Capture the cell that displays the provided text and extract its [x, y] central coordinate. 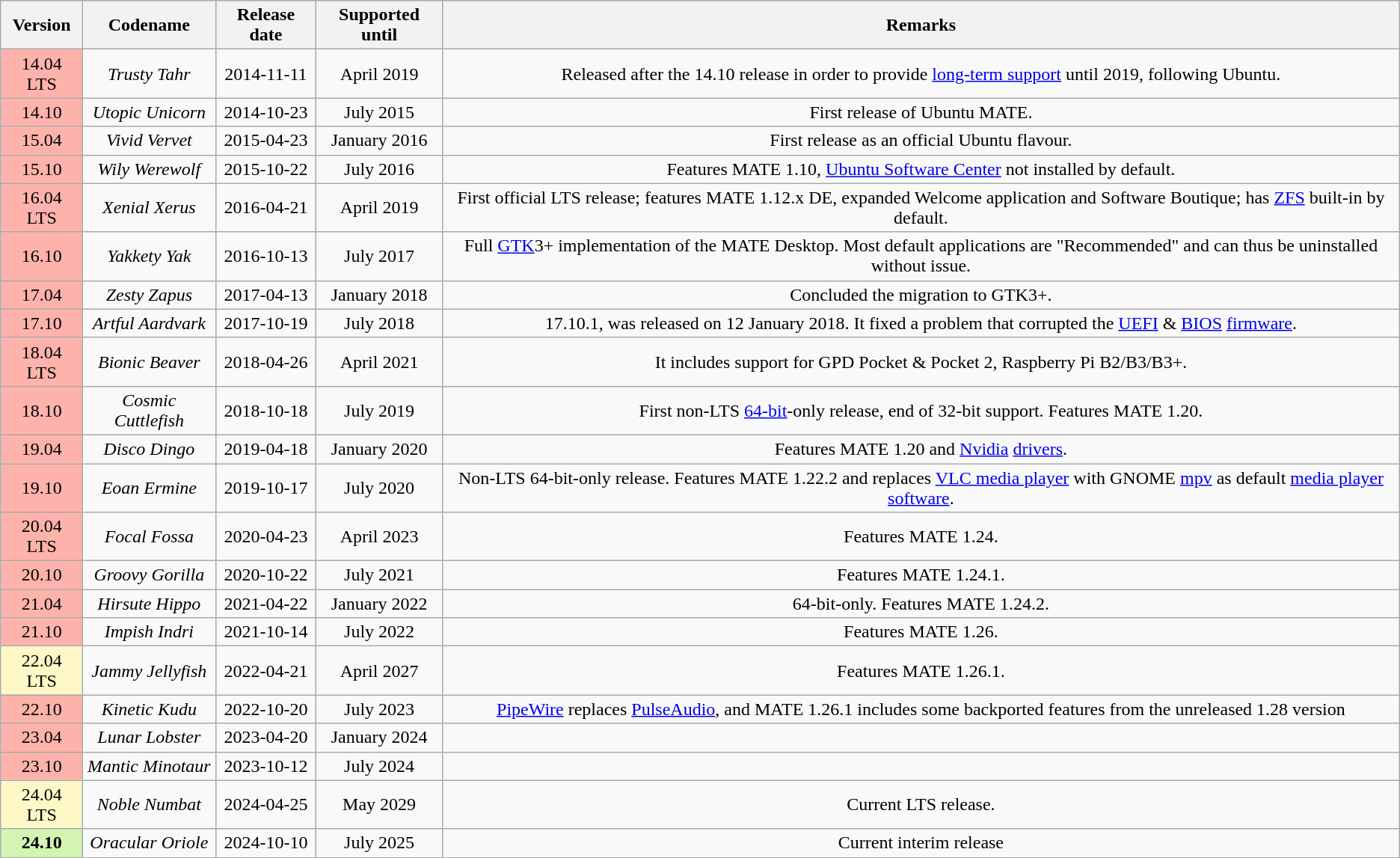
January 2020 [380, 449]
24.04 LTS [42, 805]
2022-04-21 [265, 670]
Oracular Oriole [150, 843]
Hirsute Hippo [150, 604]
Xenial Xerus [150, 208]
April 2027 [380, 670]
July 2025 [380, 843]
Features MATE 1.26.1. [921, 670]
Noble Numbat [150, 805]
Trusty Tahr [150, 73]
April 2021 [380, 362]
14.04 LTS [42, 73]
July 2019 [380, 410]
Artful Aardvark [150, 323]
Groovy Gorilla [150, 575]
Vivid Vervet [150, 141]
January 2016 [380, 141]
2018-04-26 [265, 362]
15.04 [42, 141]
PipeWire replaces PulseAudio, and MATE 1.26.1 includes some backported features from the unreleased 1.28 version [921, 709]
July 2024 [380, 766]
Disco Dingo [150, 449]
2015-04-23 [265, 141]
Bionic Beaver [150, 362]
July 2022 [380, 632]
Concluded the migration to GTK3+. [921, 295]
2024-10-10 [265, 843]
17.10 [42, 323]
July 2023 [380, 709]
July 2020 [380, 488]
2019-10-17 [265, 488]
2023-04-20 [265, 738]
2022-10-20 [265, 709]
Codename [150, 25]
First release of Ubuntu MATE. [921, 112]
Impish Indri [150, 632]
First release as an official Ubuntu flavour. [921, 141]
2021-10-14 [265, 632]
Current interim release [921, 843]
14.10 [42, 112]
Jammy Jellyfish [150, 670]
2021-04-22 [265, 604]
April 2023 [380, 537]
Features MATE 1.24.1. [921, 575]
19.04 [42, 449]
July 2017 [380, 256]
23.04 [42, 738]
2017-10-19 [265, 323]
2015-10-22 [265, 169]
Mantic Minotaur [150, 766]
17.04 [42, 295]
Supported until [380, 25]
Lunar Lobster [150, 738]
Release date [265, 25]
July 2016 [380, 169]
January 2022 [380, 604]
15.10 [42, 169]
Non-LTS 64-bit-only release. Features MATE 1.22.2 and replaces VLC media player with GNOME mpv as default media player software. [921, 488]
18.04 LTS [42, 362]
2018-10-18 [265, 410]
23.10 [42, 766]
Focal Fossa [150, 537]
Utopic Unicorn [150, 112]
17.10.1, was released on 12 January 2018. It fixed a problem that corrupted the UEFI & BIOS firmware. [921, 323]
2017-04-13 [265, 295]
2016-04-21 [265, 208]
2014-10-23 [265, 112]
Features MATE 1.26. [921, 632]
Eoan Ermine [150, 488]
Current LTS release. [921, 805]
22.10 [42, 709]
January 2018 [380, 295]
2016-10-13 [265, 256]
2020-10-22 [265, 575]
Version [42, 25]
2024-04-25 [265, 805]
Full GTK3+ implementation of the MATE Desktop. Most default applications are "Recommended" and can thus be uninstalled without issue. [921, 256]
21.10 [42, 632]
July 2015 [380, 112]
May 2029 [380, 805]
First non-LTS 64-bit-only release, end of 32-bit support. Features MATE 1.20. [921, 410]
First official LTS release; features MATE 1.12.x DE, expanded Welcome application and Software Boutique; has ZFS built-in by default. [921, 208]
Kinetic Kudu [150, 709]
16.04 LTS [42, 208]
20.04 LTS [42, 537]
Features MATE 1.10, Ubuntu Software Center not installed by default. [921, 169]
Features MATE 1.24. [921, 537]
2014-11-11 [265, 73]
20.10 [42, 575]
21.04 [42, 604]
July 2018 [380, 323]
It includes support for GPD Pocket & Pocket 2, Raspberry Pi B2/B3/B3+. [921, 362]
Yakkety Yak [150, 256]
2020-04-23 [265, 537]
22.04 LTS [42, 670]
18.10 [42, 410]
July 2021 [380, 575]
Zesty Zapus [150, 295]
2019-04-18 [265, 449]
2023-10-12 [265, 766]
Cosmic Cuttlefish [150, 410]
January 2024 [380, 738]
64-bit-only. Features MATE 1.24.2. [921, 604]
16.10 [42, 256]
Released after the 14.10 release in order to provide long-term support until 2019, following Ubuntu. [921, 73]
Wily Werewolf [150, 169]
19.10 [42, 488]
Features MATE 1.20 and Nvidia drivers. [921, 449]
24.10 [42, 843]
Remarks [921, 25]
